Find where the given text appears and provide that cell's center as [X, Y] coordinate. 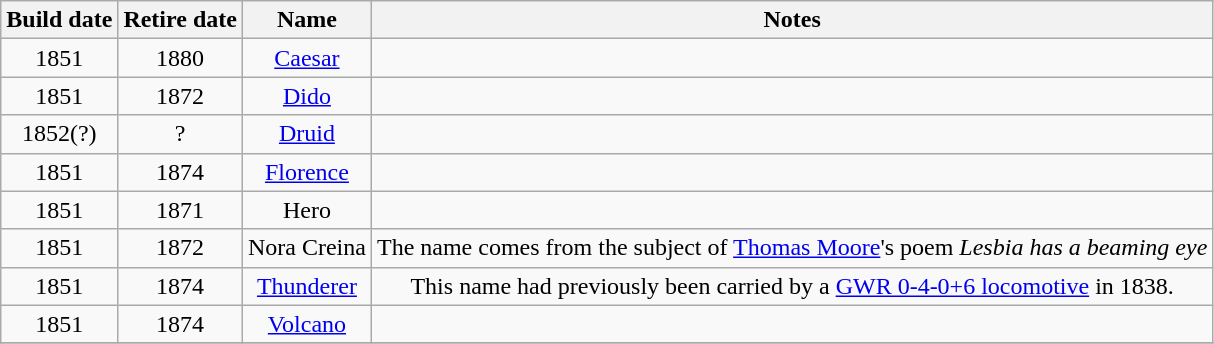
1880 [180, 58]
Notes [792, 20]
Retire date [180, 20]
This name had previously been carried by a GWR 0-4-0+6 locomotive in 1838. [792, 286]
Florence [306, 172]
Dido [306, 96]
Druid [306, 134]
Volcano [306, 324]
The name comes from the subject of Thomas Moore's poem Lesbia has a beaming eye [792, 248]
Thunderer [306, 286]
Nora Creina [306, 248]
? [180, 134]
Name [306, 20]
Build date [60, 20]
Caesar [306, 58]
1852(?) [60, 134]
Hero [306, 210]
1871 [180, 210]
